Determine the [X, Y] coordinate at the center of the cell enclosing the given text.  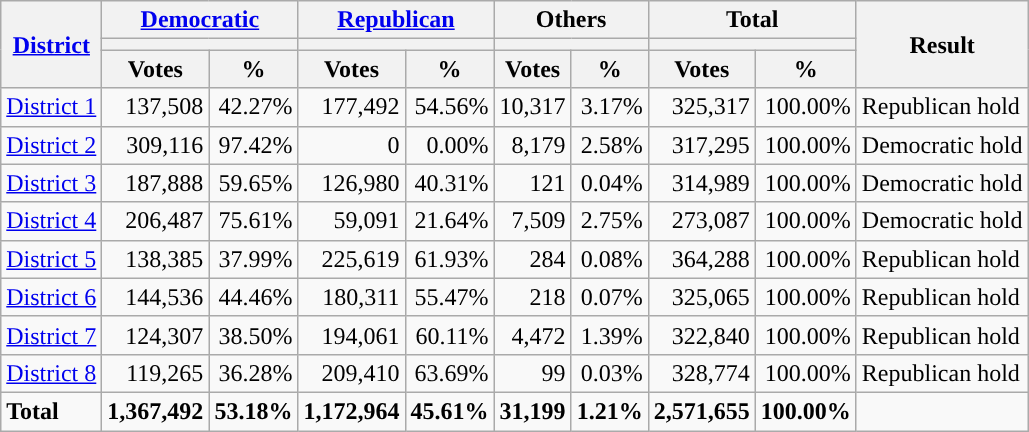
284 [532, 259]
126,980 [352, 183]
121 [532, 183]
District 5 [52, 259]
54.56% [450, 107]
325,317 [702, 107]
1,172,964 [352, 411]
District 4 [52, 221]
177,492 [352, 107]
38.50% [254, 335]
0.04% [610, 183]
4,472 [532, 335]
District 8 [52, 373]
Democratic [200, 20]
40.31% [450, 183]
99 [532, 373]
59,091 [352, 221]
322,840 [702, 335]
75.61% [254, 221]
119,265 [156, 373]
314,989 [702, 183]
63.69% [450, 373]
1.21% [610, 411]
53.18% [254, 411]
2.75% [610, 221]
Result [942, 44]
District 6 [52, 297]
21.64% [450, 221]
36.28% [254, 373]
97.42% [254, 145]
309,116 [156, 145]
0 [352, 145]
194,061 [352, 335]
60.11% [450, 335]
45.61% [450, 411]
137,508 [156, 107]
0.08% [610, 259]
61.93% [450, 259]
1.39% [610, 335]
187,888 [156, 183]
District 1 [52, 107]
7,509 [532, 221]
0.07% [610, 297]
8,179 [532, 145]
42.27% [254, 107]
44.46% [254, 297]
144,536 [156, 297]
209,410 [352, 373]
328,774 [702, 373]
364,288 [702, 259]
55.47% [450, 297]
317,295 [702, 145]
218 [532, 297]
District 3 [52, 183]
3.17% [610, 107]
31,199 [532, 411]
District 2 [52, 145]
10,317 [532, 107]
37.99% [254, 259]
124,307 [156, 335]
0.00% [450, 145]
2,571,655 [702, 411]
0.03% [610, 373]
180,311 [352, 297]
273,087 [702, 221]
225,619 [352, 259]
2.58% [610, 145]
Republican [396, 20]
District 7 [52, 335]
Others [571, 20]
138,385 [156, 259]
59.65% [254, 183]
1,367,492 [156, 411]
District [52, 44]
206,487 [156, 221]
325,065 [702, 297]
